Return (X, Y) of the center of cell containing provided text 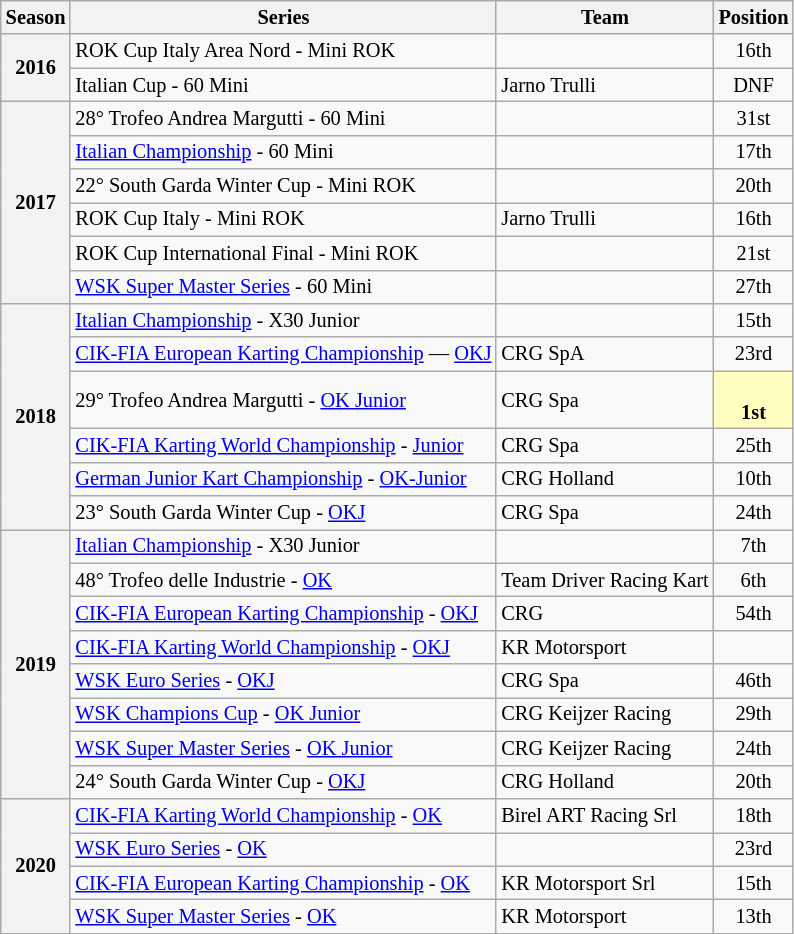
CIK-FIA Karting World Championship - OK (283, 815)
Italian Championship - 60 Mini (283, 152)
22° South Garda Winter Cup - Mini ROK (283, 186)
21st (754, 253)
CIK-FIA European Karting Championship — OKJ (283, 354)
25th (754, 445)
Season (36, 17)
WSK Super Master Series - 60 Mini (283, 287)
Team (604, 17)
WSK Super Master Series - OK (283, 916)
ROK Cup International Final - Mini ROK (283, 253)
WSK Champions Cup - OK Junior (283, 714)
KR Motorsport Srl (604, 883)
2017 (36, 202)
13th (754, 916)
Italian Cup - 60 Mini (283, 85)
2020 (36, 866)
18th (754, 815)
CIK-FIA European Karting Championship - OK (283, 883)
27th (754, 287)
Position (754, 17)
Birel ART Racing Srl (604, 815)
CIK-FIA Karting World Championship - OKJ (283, 647)
29° Trofeo Andrea Margutti - OK Junior (283, 400)
2016 (36, 68)
31st (754, 118)
46th (754, 681)
WSK Euro Series - OK (283, 849)
ROK Cup Italy Area Nord - Mini ROK (283, 51)
Team Driver Racing Kart (604, 580)
1st (754, 400)
CRG (604, 613)
17th (754, 152)
CIK-FIA Karting World Championship - Junior (283, 445)
Series (283, 17)
48° Trofeo delle Industrie - OK (283, 580)
WSK Euro Series - OKJ (283, 681)
29th (754, 714)
6th (754, 580)
28° Trofeo Andrea Margutti - 60 Mini (283, 118)
ROK Cup Italy - Mini ROK (283, 219)
2018 (36, 416)
German Junior Kart Championship - OK-Junior (283, 479)
2019 (36, 664)
CRG SpA (604, 354)
7th (754, 546)
10th (754, 479)
23° South Garda Winter Cup - OKJ (283, 513)
24° South Garda Winter Cup - OKJ (283, 782)
54th (754, 613)
WSK Super Master Series - OK Junior (283, 748)
DNF (754, 85)
CIK-FIA European Karting Championship - OKJ (283, 613)
